Search for the cell housing the specified text and yield its (X, Y) center coordinate. 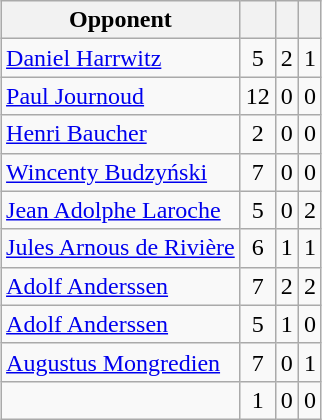
6 (258, 248)
Henri Baucher (121, 134)
12 (258, 96)
Daniel Harrwitz (121, 58)
Jules Arnous de Rivière (121, 248)
Wincenty Budzyński (121, 172)
Paul Journoud (121, 96)
Augustus Mongredien (121, 362)
Opponent (121, 20)
Jean Adolphe Laroche (121, 210)
